Extract the [x, y] coordinate from the center of the cell holding the provided text.  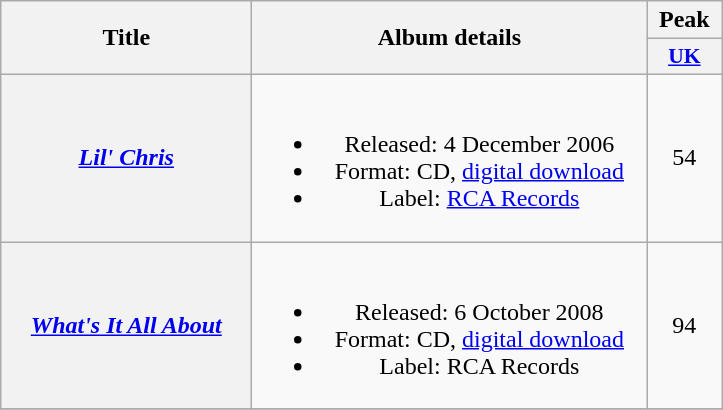
Lil' Chris [126, 158]
What's It All About [126, 326]
Released: 6 October 2008Format: CD, digital downloadLabel: RCA Records [450, 326]
UK [684, 57]
Title [126, 38]
Released: 4 December 2006Format: CD, digital downloadLabel: RCA Records [450, 158]
Peak [684, 20]
54 [684, 158]
94 [684, 326]
Album details [450, 38]
